Find where the given text appears and provide that cell's center as [x, y] coordinate. 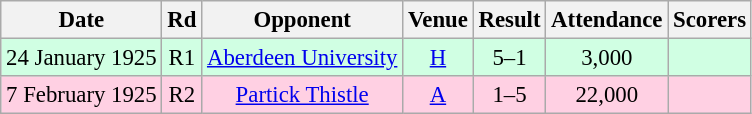
24 January 1925 [82, 58]
3,000 [607, 58]
Venue [438, 20]
R2 [182, 95]
R1 [182, 58]
A [438, 95]
Attendance [607, 20]
5–1 [510, 58]
Partick Thistle [302, 95]
7 February 1925 [82, 95]
22,000 [607, 95]
H [438, 58]
Aberdeen University [302, 58]
Result [510, 20]
Opponent [302, 20]
Date [82, 20]
Rd [182, 20]
Scorers [710, 20]
1–5 [510, 95]
